Capture the cell that displays the provided text and extract its (x, y) central coordinate. 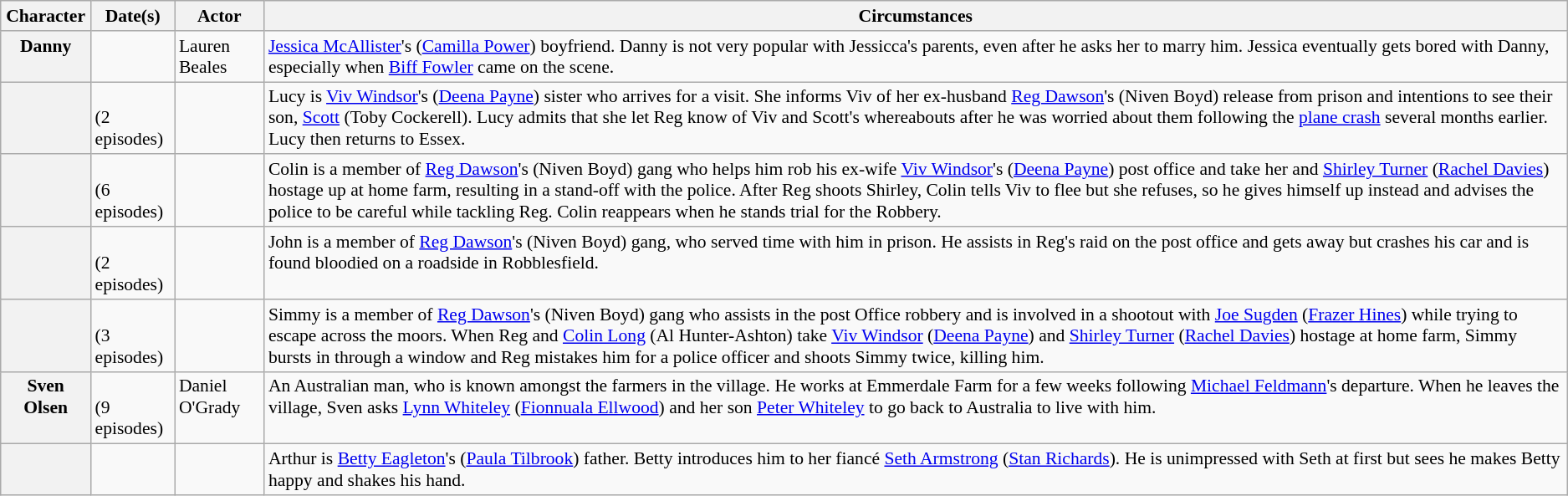
Lauren Beales (219, 57)
Circumstances (916, 16)
Character (46, 16)
Actor (219, 16)
Sven Olsen (46, 408)
Danny (46, 57)
Date(s) (132, 16)
(9 episodes) (132, 408)
Daniel O'Grady (219, 408)
(6 episodes) (132, 191)
(3 episodes) (132, 336)
